Detect which cell encompasses the target text, then output its (X, Y) center coordinate. 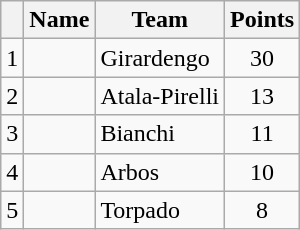
10 (262, 172)
13 (262, 96)
4 (12, 172)
Arbos (160, 172)
2 (12, 96)
Team (160, 20)
1 (12, 58)
3 (12, 134)
Name (60, 20)
Girardengo (160, 58)
Bianchi (160, 134)
Torpado (160, 210)
Atala-Pirelli (160, 96)
8 (262, 210)
11 (262, 134)
5 (12, 210)
30 (262, 58)
Points (262, 20)
